Identify which cell holds the provided text, then report its [X, Y] central coordinate. 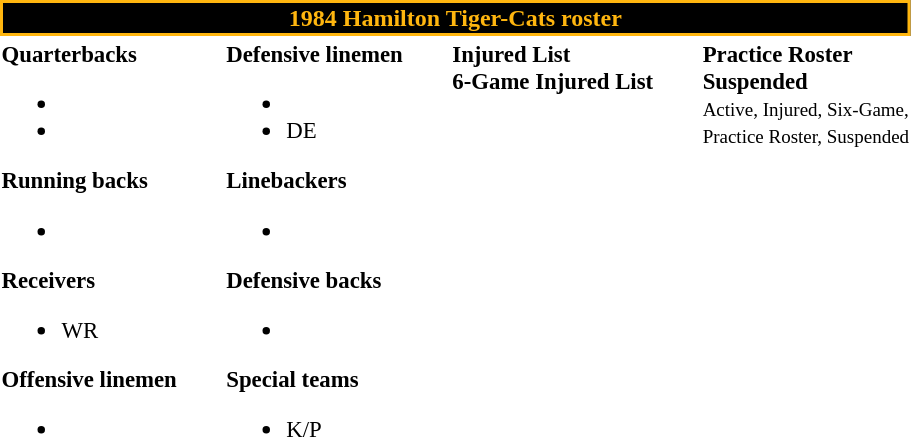
1984 Hamilton Tiger-Cats roster [456, 18]
